Output the [X, Y] coordinate of the center of the cell containing the given text.  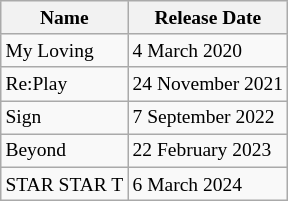
24 November 2021 [208, 84]
22 February 2023 [208, 150]
Re:Play [64, 84]
Sign [64, 118]
6 March 2024 [208, 184]
Beyond [64, 150]
7 September 2022 [208, 118]
My Loving [64, 50]
Release Date [208, 18]
Name [64, 18]
4 March 2020 [208, 50]
STAR STAR T [64, 184]
